From the cell containing the given text, extract its center point as [x, y] coordinate. 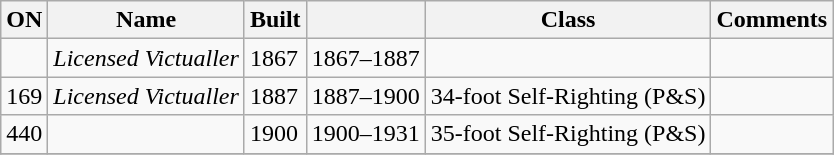
1900–1931 [366, 134]
35-foot Self-Righting (P&S) [568, 134]
34-foot Self-Righting (P&S) [568, 96]
1900 [275, 134]
Name [146, 20]
ON [24, 20]
1867 [275, 58]
1887 [275, 96]
440 [24, 134]
Class [568, 20]
1867–1887 [366, 58]
Comments [772, 20]
169 [24, 96]
1887–1900 [366, 96]
Built [275, 20]
